Find where the given text appears and provide that cell's center as [X, Y] coordinate. 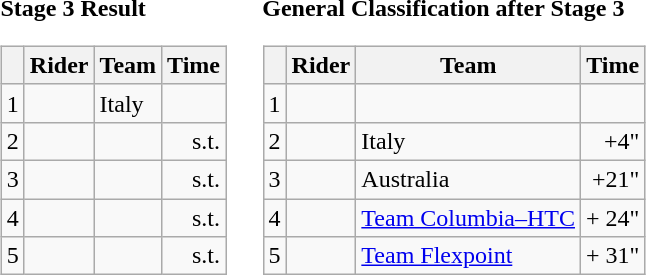
Team Flexpoint [468, 256]
+ 24" [613, 217]
+21" [613, 179]
Australia [468, 179]
+4" [613, 141]
Team Columbia–HTC [468, 217]
+ 31" [613, 256]
